From the cell containing the given text, extract its center point as (X, Y) coordinate. 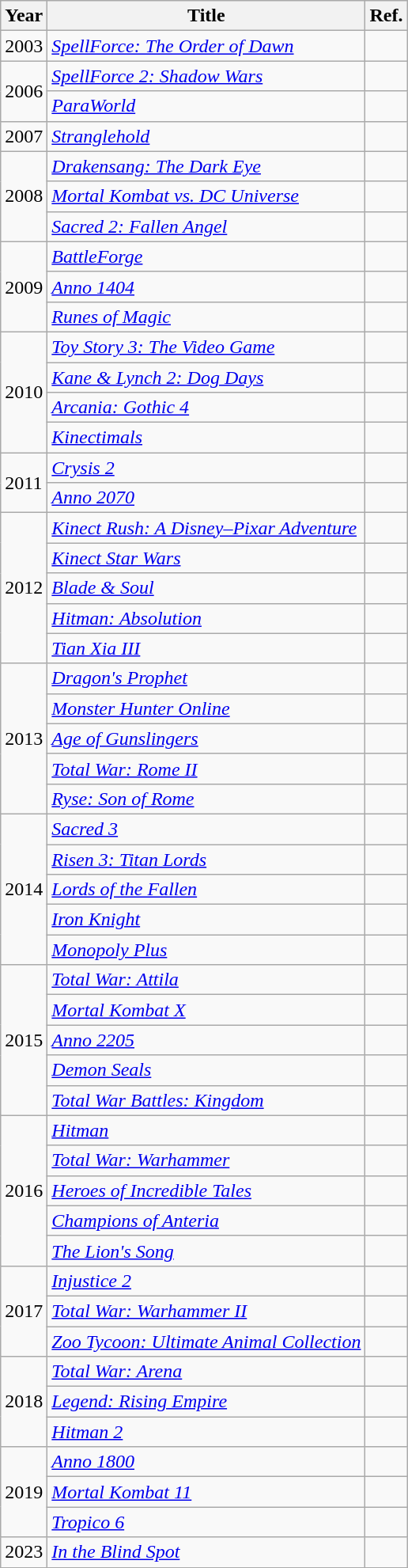
Sacred 2: Fallen Angel (206, 226)
Total War: Attila (206, 980)
Anno 1800 (206, 1462)
Lords of the Fallen (206, 890)
Anno 1404 (206, 287)
Hitman (206, 1130)
2008 (24, 196)
2007 (24, 136)
The Lion's Song (206, 1251)
2009 (24, 287)
Monster Hunter Online (206, 708)
Kinectimals (206, 438)
Zoo Tycoon: Ultimate Animal Collection (206, 1342)
2013 (24, 738)
Monopoly Plus (206, 950)
Kinect Star Wars (206, 558)
2017 (24, 1311)
2003 (24, 46)
Total War Battles: Kingdom (206, 1100)
Demon Seals (206, 1070)
Toy Story 3: The Video Game (206, 347)
Drakensang: The Dark Eye (206, 166)
Total War: Warhammer (206, 1160)
Total War: Rome II (206, 769)
Mortal Kombat 11 (206, 1492)
BattleForge (206, 256)
Dragon's Prophet (206, 678)
SpellForce 2: Shadow Wars (206, 76)
In the Blind Spot (206, 1552)
Champions of Anteria (206, 1221)
Kinect Rush: A Disney–Pixar Adventure (206, 528)
2016 (24, 1190)
Tian Xia III (206, 648)
Hitman: Absolution (206, 618)
Title (206, 16)
2010 (24, 392)
Ryse: Son of Rome (206, 799)
SpellForce: The Order of Dawn (206, 46)
Blade & Soul (206, 588)
Legend: Rising Empire (206, 1402)
2011 (24, 483)
Iron Knight (206, 920)
Injustice 2 (206, 1281)
Year (24, 16)
Kane & Lynch 2: Dog Days (206, 378)
Sacred 3 (206, 829)
Arcania: Gothic 4 (206, 408)
2006 (24, 91)
2014 (24, 889)
Runes of Magic (206, 317)
Risen 3: Titan Lords (206, 859)
Tropico 6 (206, 1522)
Heroes of Incredible Tales (206, 1190)
ParaWorld (206, 106)
Ref. (386, 16)
Mortal Kombat X (206, 1010)
2015 (24, 1040)
Hitman 2 (206, 1432)
Total War: Warhammer II (206, 1311)
Total War: Arena (206, 1372)
2023 (24, 1552)
Anno 2070 (206, 498)
2019 (24, 1492)
Stranglehold (206, 136)
Mortal Kombat vs. DC Universe (206, 196)
Crysis 2 (206, 468)
Anno 2205 (206, 1040)
2018 (24, 1402)
2012 (24, 588)
Age of Gunslingers (206, 738)
